Capture the cell that displays the provided text and extract its [X, Y] central coordinate. 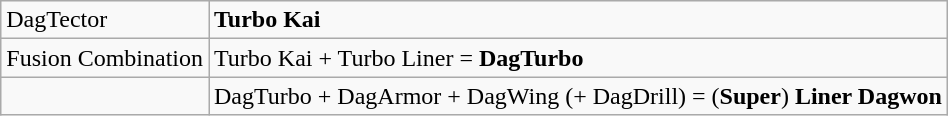
Turbo Kai [578, 20]
DagTurbo + DagArmor + DagWing (+ DagDrill) = (Super) Liner Dagwon [578, 96]
Turbo Kai + Turbo Liner = DagTurbo [578, 58]
DagTector [105, 20]
Fusion Combination [105, 58]
